Pinpoint the cell where the given text exists, returning its [x, y] midpoint coordinate. 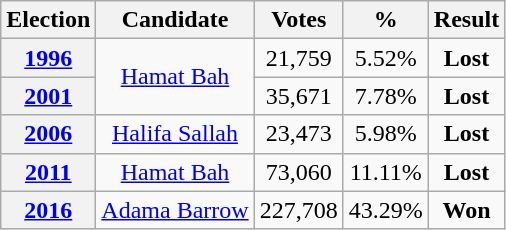
35,671 [298, 96]
43.29% [386, 210]
% [386, 20]
2006 [48, 134]
Election [48, 20]
227,708 [298, 210]
Result [466, 20]
Won [466, 210]
1996 [48, 58]
5.52% [386, 58]
73,060 [298, 172]
2001 [48, 96]
2016 [48, 210]
21,759 [298, 58]
Adama Barrow [175, 210]
5.98% [386, 134]
Votes [298, 20]
7.78% [386, 96]
11.11% [386, 172]
23,473 [298, 134]
2011 [48, 172]
Candidate [175, 20]
Halifa Sallah [175, 134]
